Locate the cell with the specified text and output its (x, y) center coordinate. 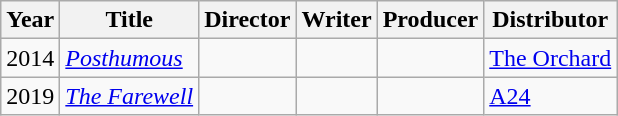
2019 (30, 96)
Year (30, 20)
Distributor (550, 20)
Title (130, 20)
A24 (550, 96)
Director (248, 20)
2014 (30, 58)
The Orchard (550, 58)
Writer (336, 20)
Posthumous (130, 58)
Producer (430, 20)
The Farewell (130, 96)
